Capture the cell that displays the provided text and extract its [x, y] central coordinate. 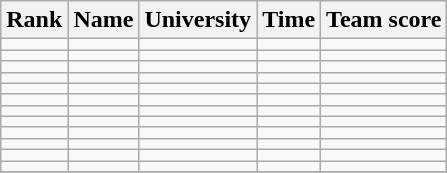
Time [289, 20]
University [198, 20]
Name [104, 20]
Rank [34, 20]
Team score [384, 20]
